Pinpoint the cell where the given text exists, returning its (x, y) midpoint coordinate. 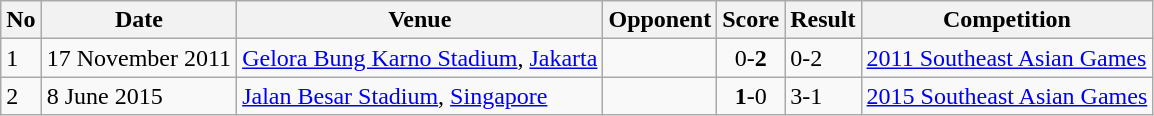
No (21, 20)
Competition (1007, 20)
Jalan Besar Stadium, Singapore (420, 96)
Score (751, 20)
2011 Southeast Asian Games (1007, 58)
8 June 2015 (138, 96)
17 November 2011 (138, 58)
Opponent (660, 20)
Gelora Bung Karno Stadium, Jakarta (420, 58)
2 (21, 96)
1-0 (751, 96)
2015 Southeast Asian Games (1007, 96)
1 (21, 58)
Venue (420, 20)
3-1 (823, 96)
Date (138, 20)
Result (823, 20)
